Provide the [x, y] coordinate of the cell's center where the given text is located.  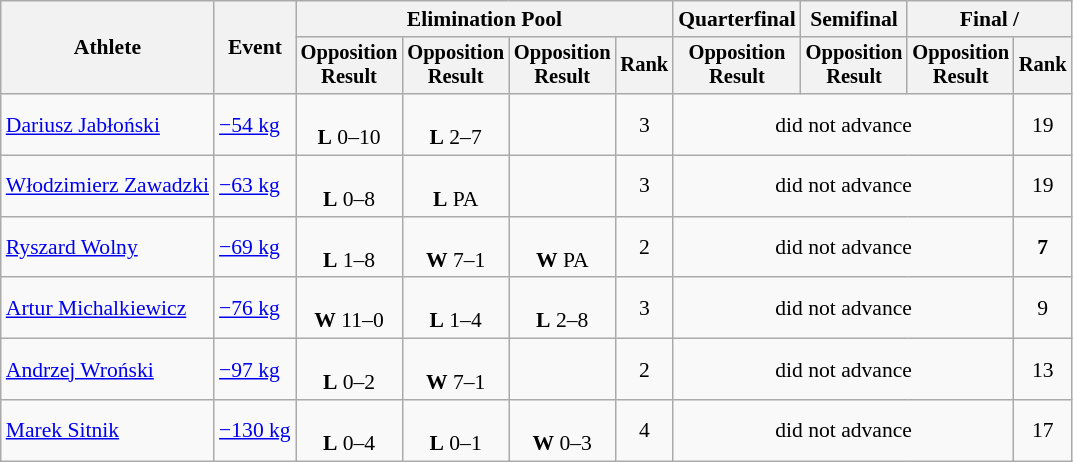
13 [1043, 370]
Marek Sitnik [108, 430]
L 1–4 [456, 308]
L 2–8 [562, 308]
9 [1043, 308]
−97 kg [255, 370]
4 [645, 430]
Quarterfinal [737, 19]
L 0–8 [350, 186]
Event [255, 48]
L 0–2 [350, 370]
Andrzej Wroński [108, 370]
Semifinal [854, 19]
Athlete [108, 48]
L 1–8 [350, 248]
Ryszard Wolny [108, 248]
L PA [456, 186]
L 0–1 [456, 430]
17 [1043, 430]
−63 kg [255, 186]
W 11–0 [350, 308]
Final / [989, 19]
−130 kg [255, 430]
7 [1043, 248]
W PA [562, 248]
−69 kg [255, 248]
−54 kg [255, 124]
Włodzimierz Zawadzki [108, 186]
L 0–4 [350, 430]
Elimination Pool [484, 19]
W 0–3 [562, 430]
L 2–7 [456, 124]
L 0–10 [350, 124]
Artur Michalkiewicz [108, 308]
−76 kg [255, 308]
Dariusz Jabłoński [108, 124]
